Provide the [X, Y] coordinate of the cell's center where the given text is located.  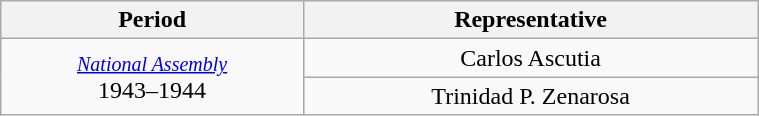
Trinidad P. Zenarosa [530, 96]
National Assembly1943–1944 [152, 77]
Carlos Ascutia [530, 58]
Representative [530, 20]
Period [152, 20]
